Provide the [X, Y] coordinate of the cell's center where the given text is located.  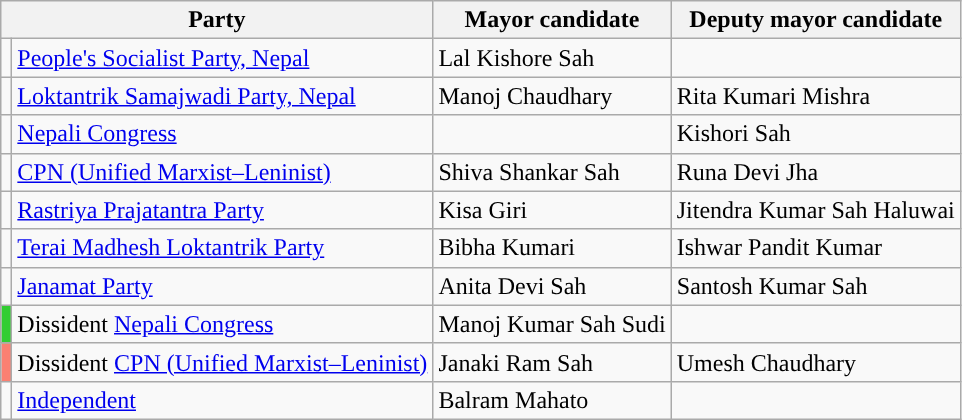
Mayor candidate [552, 20]
Nepali Congress [222, 134]
Loktantrik Samajwadi Party, Nepal [222, 96]
Deputy mayor candidate [816, 20]
Janaki Ram Sah [552, 362]
Kishori Sah [816, 134]
Umesh Chaudhary [816, 362]
CPN (Unified Marxist–Leninist) [222, 172]
Jitendra Kumar Sah Haluwai [816, 210]
Manoj Kumar Sah Sudi [552, 324]
Rita Kumari Mishra [816, 96]
Kisa Giri [552, 210]
Anita Devi Sah [552, 286]
Dissident CPN (Unified Marxist–Leninist) [222, 362]
Runa Devi Jha [816, 172]
Bibha Kumari [552, 248]
Balram Mahato [552, 400]
Manoj Chaudhary [552, 96]
Terai Madhesh Loktantrik Party [222, 248]
Lal Kishore Sah [552, 58]
Janamat Party [222, 286]
Dissident Nepali Congress [222, 324]
Rastriya Prajatantra Party [222, 210]
Santosh Kumar Sah [816, 286]
Shiva Shankar Sah [552, 172]
Independent [222, 400]
Ishwar Pandit Kumar [816, 248]
People's Socialist Party, Nepal [222, 58]
Party [217, 20]
